Locate the cell with the specified text and output its (X, Y) center coordinate. 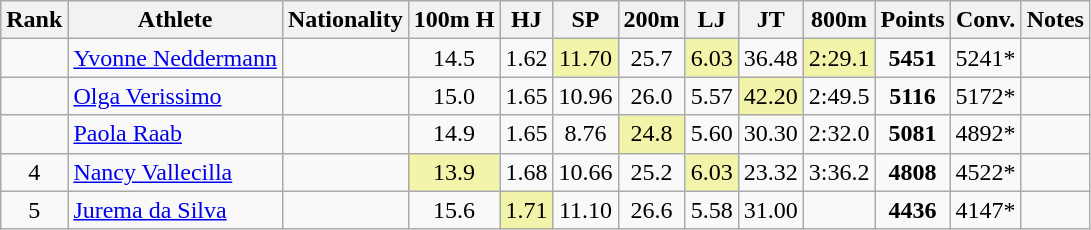
Conv. (986, 20)
5.57 (712, 96)
11.10 (586, 210)
Notes (1055, 20)
1.62 (526, 58)
31.00 (770, 210)
2:49.5 (839, 96)
JT (770, 20)
200m (652, 20)
5116 (912, 96)
Nancy Vallecilla (176, 172)
1.71 (526, 210)
5451 (912, 58)
Rank (34, 20)
5.60 (712, 134)
SP (586, 20)
42.20 (770, 96)
1.68 (526, 172)
30.30 (770, 134)
2:32.0 (839, 134)
2:29.1 (839, 58)
14.9 (454, 134)
5172* (986, 96)
4436 (912, 210)
4892* (986, 134)
13.9 (454, 172)
Points (912, 20)
5241* (986, 58)
5081 (912, 134)
Athlete (176, 20)
36.48 (770, 58)
10.96 (586, 96)
14.5 (454, 58)
5 (34, 210)
24.8 (652, 134)
HJ (526, 20)
15.6 (454, 210)
4 (34, 172)
25.7 (652, 58)
Paola Raab (176, 134)
11.70 (586, 58)
5.58 (712, 210)
Olga Verissimo (176, 96)
26.0 (652, 96)
25.2 (652, 172)
4808 (912, 172)
3:36.2 (839, 172)
26.6 (652, 210)
Nationality (345, 20)
4147* (986, 210)
LJ (712, 20)
Jurema da Silva (176, 210)
Yvonne Neddermann (176, 58)
4522* (986, 172)
15.0 (454, 96)
8.76 (586, 134)
100m H (454, 20)
800m (839, 20)
23.32 (770, 172)
10.66 (586, 172)
